Return the (X, Y) coordinate for the center point of the cell that contains the specified text.  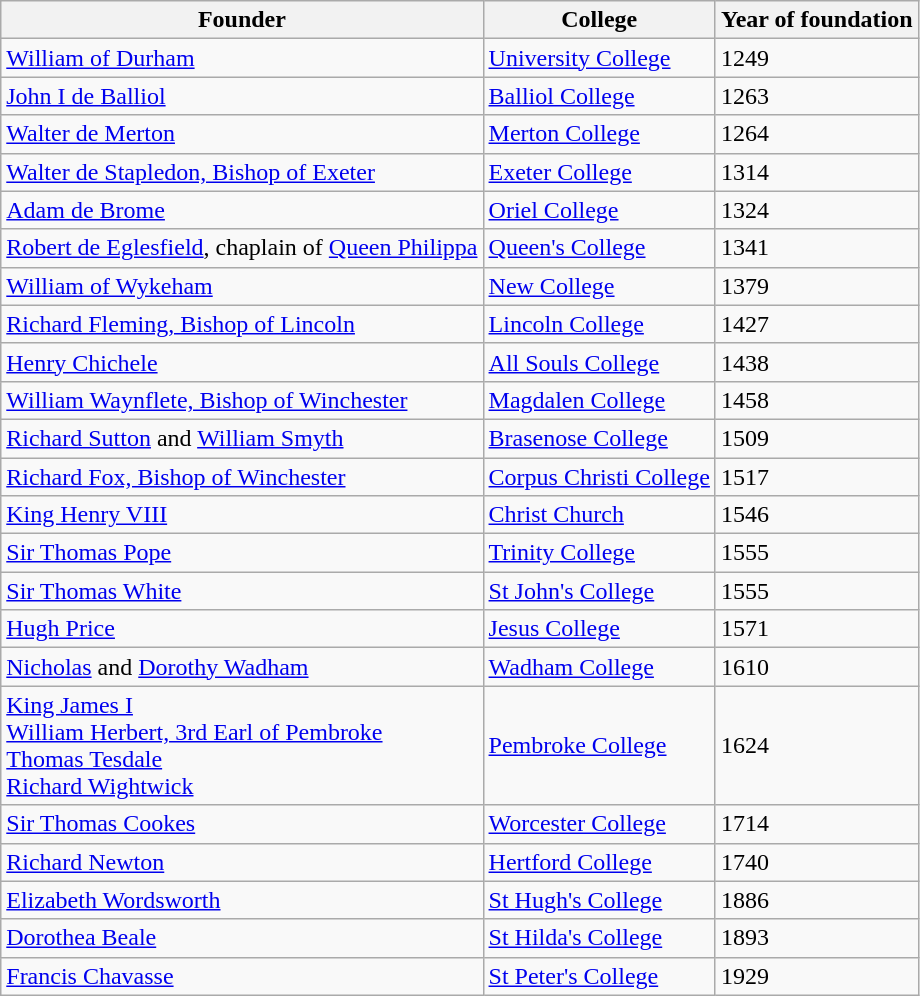
Richard Newton (242, 862)
Richard Sutton and William Smyth (242, 438)
Founder (242, 20)
New College (599, 286)
1546 (816, 515)
Richard Fleming, Bishop of Lincoln (242, 324)
Trinity College (599, 553)
1929 (816, 976)
1517 (816, 477)
1886 (816, 900)
1427 (816, 324)
1571 (816, 629)
Sir Thomas Pope (242, 553)
William of Durham (242, 58)
Queen's College (599, 248)
Jesus College (599, 629)
Robert de Eglesfield, chaplain of Queen Philippa (242, 248)
Sir Thomas White (242, 591)
St John's College (599, 591)
Nicholas and Dorothy Wadham (242, 667)
Merton College (599, 134)
College (599, 20)
1438 (816, 362)
St Hilda's College (599, 938)
Walter de Stapledon, Bishop of Exeter (242, 172)
1379 (816, 286)
Pembroke College (599, 746)
1458 (816, 400)
Corpus Christi College (599, 477)
1893 (816, 938)
St Peter's College (599, 976)
St Hugh's College (599, 900)
Elizabeth Wordsworth (242, 900)
Walter de Merton (242, 134)
1264 (816, 134)
Exeter College (599, 172)
Balliol College (599, 96)
William Waynflete, Bishop of Winchester (242, 400)
Francis Chavasse (242, 976)
Dorothea Beale (242, 938)
1249 (816, 58)
Henry Chichele (242, 362)
1324 (816, 210)
Wadham College (599, 667)
1624 (816, 746)
Worcester College (599, 824)
Oriel College (599, 210)
All Souls College (599, 362)
William of Wykeham (242, 286)
Year of foundation (816, 20)
Sir Thomas Cookes (242, 824)
1314 (816, 172)
Christ Church (599, 515)
Lincoln College (599, 324)
1509 (816, 438)
King James IWilliam Herbert, 3rd Earl of PembrokeThomas TesdaleRichard Wightwick (242, 746)
Adam de Brome (242, 210)
Hertford College (599, 862)
1740 (816, 862)
1341 (816, 248)
University College (599, 58)
Richard Fox, Bishop of Winchester (242, 477)
Magdalen College (599, 400)
Brasenose College (599, 438)
John I de Balliol (242, 96)
1610 (816, 667)
King Henry VIII (242, 515)
Hugh Price (242, 629)
1263 (816, 96)
1714 (816, 824)
